Pinpoint the cell where the given text exists, returning its [x, y] midpoint coordinate. 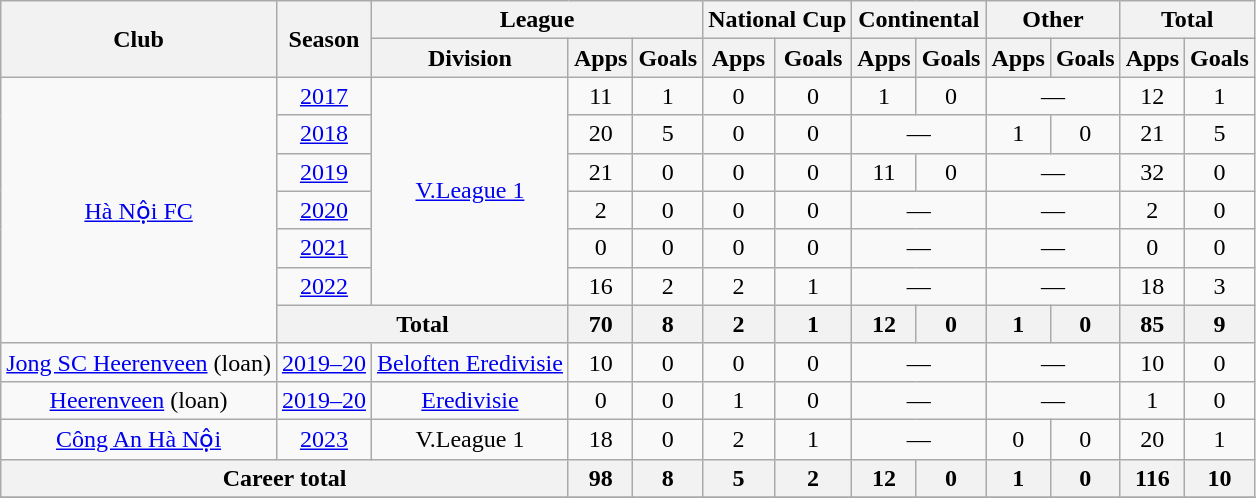
Career total [285, 478]
2023 [324, 439]
Jong SC Heerenveen (loan) [139, 362]
2017 [324, 96]
Công An Hà Nội [139, 439]
2020 [324, 210]
Club [139, 39]
2019 [324, 172]
Other [1053, 20]
Beloften Eredivisie [470, 362]
Heerenveen (loan) [139, 400]
Eredivisie [470, 400]
Hà Nội FC [139, 210]
2018 [324, 134]
National Cup [778, 20]
32 [1152, 172]
Season [324, 39]
85 [1152, 324]
70 [600, 324]
League [536, 20]
Continental [919, 20]
3 [1220, 286]
Division [470, 58]
98 [600, 478]
116 [1152, 478]
2021 [324, 248]
9 [1220, 324]
2022 [324, 286]
16 [600, 286]
